Find where the given text appears and provide that cell's center as [X, Y] coordinate. 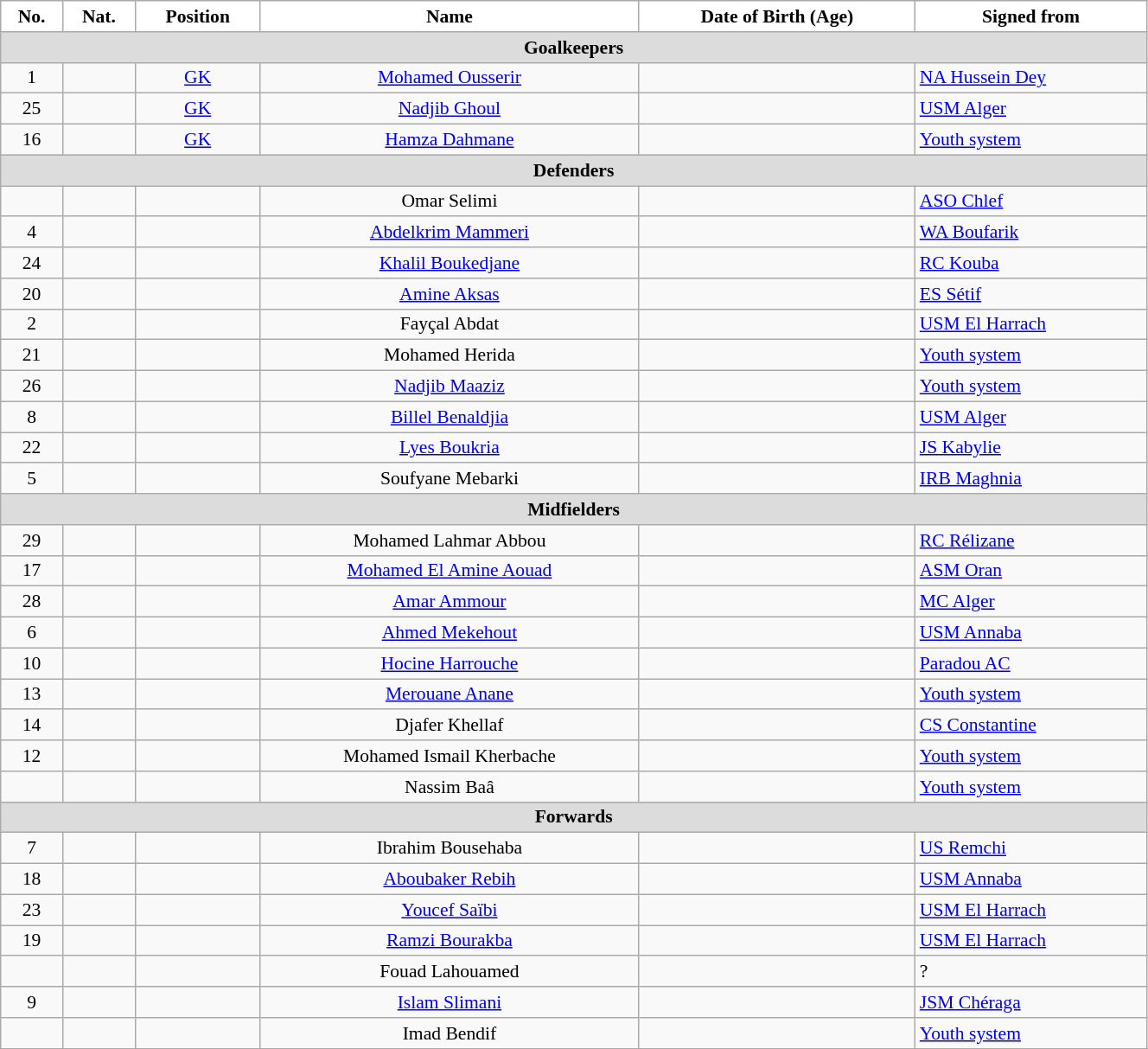
9 [32, 1002]
Ibrahim Bousehaba [450, 848]
Mohamed Lahmar Abbou [450, 540]
ASO Chlef [1031, 201]
Fouad Lahouamed [450, 972]
Amar Ammour [450, 602]
19 [32, 941]
Position [197, 16]
Ramzi Bourakba [450, 941]
Hocine Harrouche [450, 663]
IRB Maghnia [1031, 479]
16 [32, 140]
ASM Oran [1031, 571]
Name [450, 16]
RC Rélizane [1031, 540]
4 [32, 233]
6 [32, 633]
1 [32, 78]
14 [32, 726]
Defenders [574, 170]
Paradou AC [1031, 663]
Nassim Baâ [450, 787]
Amine Aksas [450, 294]
7 [32, 848]
Imad Bendif [450, 1033]
Lyes Boukria [450, 448]
20 [32, 294]
RC Kouba [1031, 263]
Midfielders [574, 509]
MC Alger [1031, 602]
Nadjib Maaziz [450, 387]
Merouane Anane [450, 694]
Mohamed El Amine Aouad [450, 571]
21 [32, 355]
8 [32, 417]
Goalkeepers [574, 48]
JS Kabylie [1031, 448]
Omar Selimi [450, 201]
Mohamed Ousserir [450, 78]
Hamza Dahmane [450, 140]
Khalil Boukedjane [450, 263]
23 [32, 910]
29 [32, 540]
Fayçal Abdat [450, 324]
NA Hussein Dey [1031, 78]
24 [32, 263]
Forwards [574, 817]
Ahmed Mekehout [450, 633]
ES Sétif [1031, 294]
WA Boufarik [1031, 233]
Nat. [99, 16]
Islam Slimani [450, 1002]
Mohamed Ismail Kherbache [450, 756]
Djafer Khellaf [450, 726]
Date of Birth (Age) [777, 16]
26 [32, 387]
25 [32, 109]
13 [32, 694]
Mohamed Herida [450, 355]
Soufyane Mebarki [450, 479]
2 [32, 324]
? [1031, 972]
Billel Benaldjia [450, 417]
Abdelkrim Mammeri [450, 233]
US Remchi [1031, 848]
22 [32, 448]
18 [32, 879]
JSM Chéraga [1031, 1002]
10 [32, 663]
Signed from [1031, 16]
No. [32, 16]
5 [32, 479]
17 [32, 571]
CS Constantine [1031, 726]
12 [32, 756]
Nadjib Ghoul [450, 109]
28 [32, 602]
Youcef Saïbi [450, 910]
Aboubaker Rebih [450, 879]
